Find where the given text appears and provide that cell's center as [X, Y] coordinate. 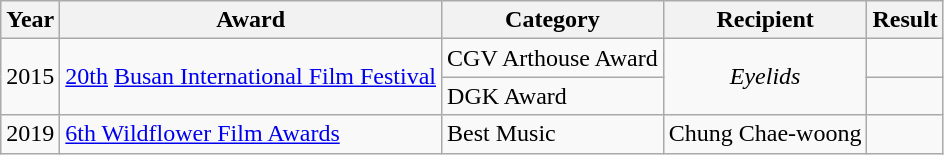
2019 [30, 134]
Eyelids [765, 77]
Award [251, 20]
6th Wildflower Film Awards [251, 134]
20th Busan International Film Festival [251, 77]
Category [553, 20]
CGV Arthouse Award [553, 58]
Result [905, 20]
Best Music [553, 134]
Chung Chae-woong [765, 134]
Recipient [765, 20]
Year [30, 20]
DGK Award [553, 96]
2015 [30, 77]
